Extract the (X, Y) coordinate from the center of the cell holding the provided text.  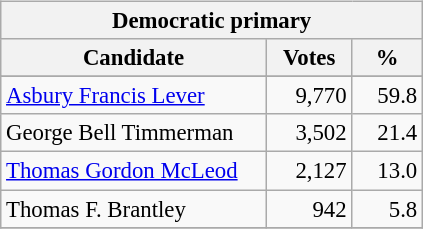
Votes (309, 58)
Thomas Gordon McLeod (134, 171)
13.0 (388, 171)
942 (309, 209)
Candidate (134, 58)
Thomas F. Brantley (134, 209)
5.8 (388, 209)
21.4 (388, 133)
Asbury Francis Lever (134, 96)
59.8 (388, 96)
Democratic primary (212, 21)
3,502 (309, 133)
% (388, 58)
2,127 (309, 171)
George Bell Timmerman (134, 133)
9,770 (309, 96)
